Scan for the cell matching the given text and deliver its [X, Y] coordinate at center. 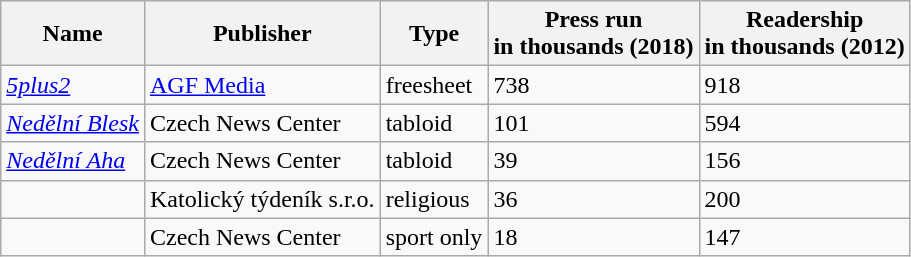
Readership in thousands (2012) [804, 34]
freesheet [434, 85]
Press run in thousands (2018) [594, 34]
200 [804, 199]
156 [804, 161]
36 [594, 199]
Type [434, 34]
Katolický týdeník s.r.o. [262, 199]
AGF Media [262, 85]
5plus2 [73, 85]
738 [594, 85]
sport only [434, 237]
918 [804, 85]
Nedělní Blesk [73, 123]
101 [594, 123]
Publisher [262, 34]
religious [434, 199]
Nedělní Aha [73, 161]
594 [804, 123]
Name [73, 34]
39 [594, 161]
18 [594, 237]
147 [804, 237]
